Locate the cell with the specified text and output its (X, Y) center coordinate. 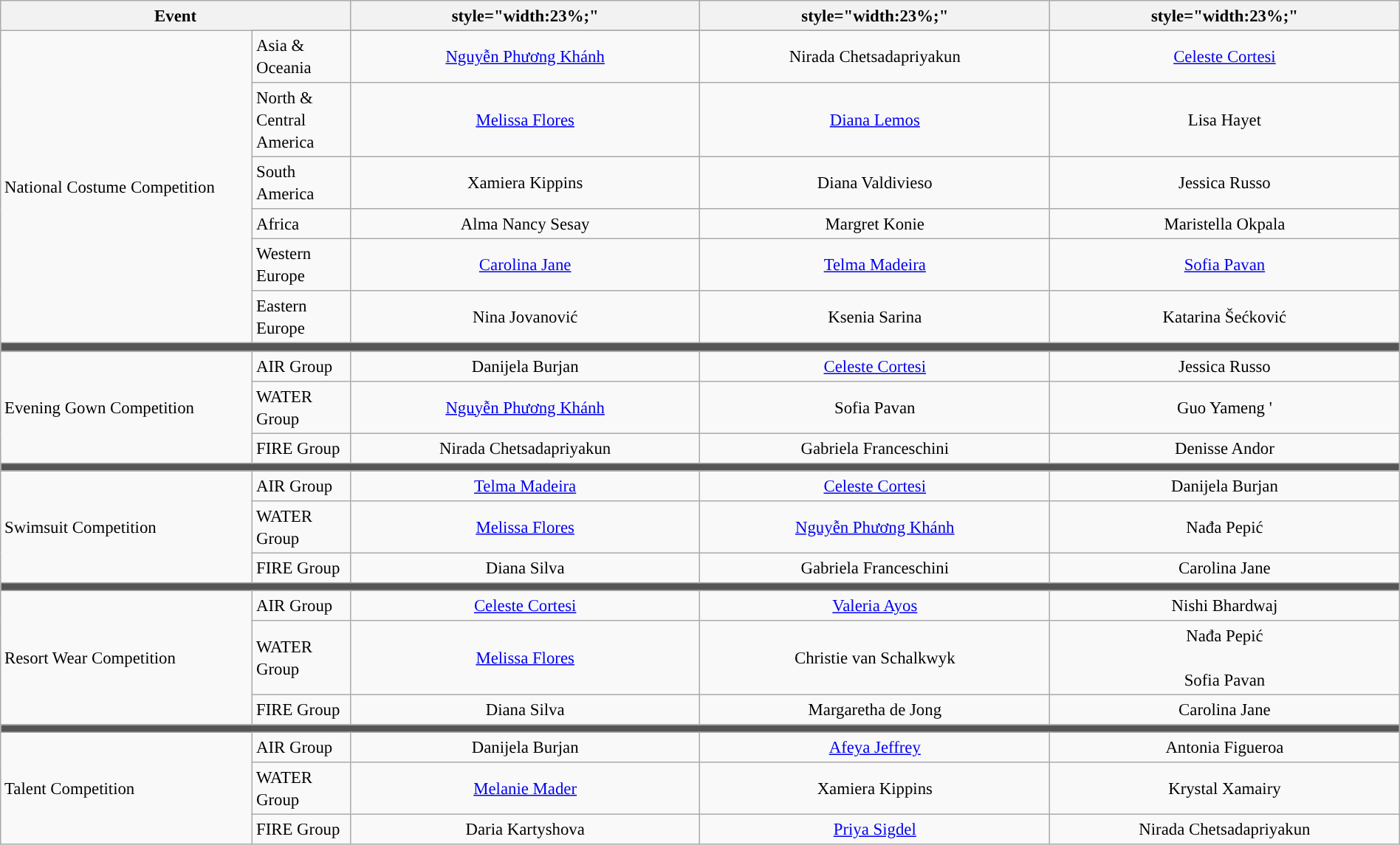
Africa (301, 224)
Resort Wear Competition (127, 658)
Asia & Oceania (301, 58)
Margret Konie (875, 224)
Nina Jovanović (525, 317)
South America (301, 183)
Christie van Schalkwyk (875, 658)
Nađa Pepić Sofia Pavan (1225, 658)
North & Central America (301, 120)
Margaretha de Jong (875, 710)
Swimsuit Competition (127, 527)
Antonia Figueroa (1225, 748)
Diana Valdivieso (875, 183)
Valeria Ayos (875, 605)
Krystal Xamairy (1225, 788)
Western Europe (301, 266)
Talent Competition (127, 789)
Eastern Europe (301, 317)
Afeya Jeffrey (875, 748)
Maristella Okpala (1225, 224)
National Costume Competition (127, 187)
Denisse Andor (1225, 449)
Priya Sigdel (875, 830)
Nishi Bhardwaj (1225, 605)
Evening Gown Competition (127, 407)
Nađa Pepić (1225, 527)
Guo Yameng ' (1225, 407)
Katarina Šećković (1225, 317)
Alma Nancy Sesay (525, 224)
Diana Lemos (875, 120)
Event (176, 16)
Lisa Hayet (1225, 120)
Ksenia Sarina (875, 317)
Daria Kartyshova (525, 830)
Melanie Mader (525, 788)
